From the cell containing the given text, extract its center point as [x, y] coordinate. 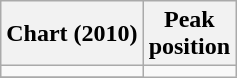
Chart (2010) [72, 34]
Peakposition [189, 34]
